Return the (x, y) coordinate for the center point of the cell that contains the specified text.  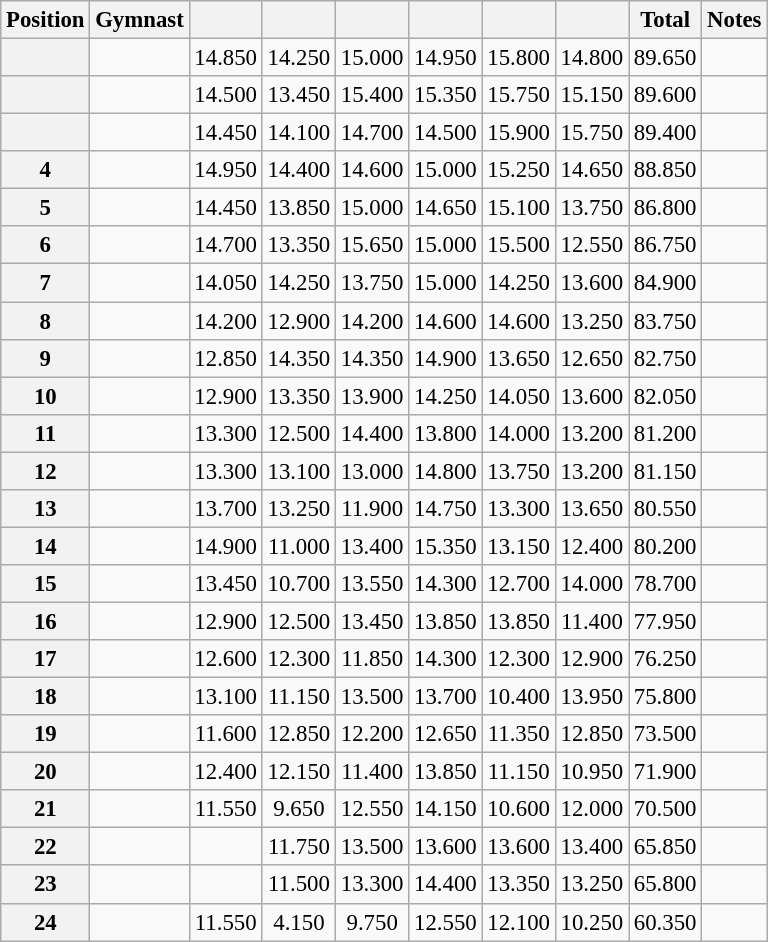
14.100 (298, 133)
12.000 (592, 809)
14.750 (446, 509)
70.500 (664, 809)
83.750 (664, 321)
88.850 (664, 170)
73.500 (664, 734)
89.600 (664, 95)
76.250 (664, 659)
4.150 (298, 922)
65.800 (664, 885)
9.650 (298, 809)
82.050 (664, 396)
15.800 (518, 58)
15.650 (372, 245)
77.950 (664, 621)
19 (46, 734)
81.150 (664, 471)
12.100 (518, 922)
8 (46, 321)
71.900 (664, 772)
17 (46, 659)
10.400 (518, 697)
Position (46, 20)
86.800 (664, 208)
14.150 (446, 809)
15.100 (518, 208)
15.900 (518, 133)
10 (46, 396)
11.500 (298, 885)
86.750 (664, 245)
15.400 (372, 95)
89.400 (664, 133)
15.500 (518, 245)
10.950 (592, 772)
80.200 (664, 546)
11 (46, 433)
9 (46, 358)
12.600 (226, 659)
11.600 (226, 734)
80.550 (664, 509)
24 (46, 922)
11.900 (372, 509)
10.600 (518, 809)
89.650 (664, 58)
12.150 (298, 772)
7 (46, 283)
10.250 (592, 922)
13.150 (518, 546)
23 (46, 885)
22 (46, 847)
13.000 (372, 471)
16 (46, 621)
82.750 (664, 358)
60.350 (664, 922)
12 (46, 471)
15.250 (518, 170)
11.750 (298, 847)
11.000 (298, 546)
12.200 (372, 734)
14 (46, 546)
11.850 (372, 659)
6 (46, 245)
15 (46, 584)
Notes (734, 20)
Gymnast (140, 20)
65.850 (664, 847)
13.550 (372, 584)
18 (46, 697)
14.850 (226, 58)
13.900 (372, 396)
4 (46, 170)
21 (46, 809)
15.150 (592, 95)
78.700 (664, 584)
13.800 (446, 433)
10.700 (298, 584)
13.950 (592, 697)
84.900 (664, 283)
5 (46, 208)
Total (664, 20)
81.200 (664, 433)
13 (46, 509)
9.750 (372, 922)
12.700 (518, 584)
75.800 (664, 697)
11.350 (518, 734)
20 (46, 772)
